Return the [X, Y] coordinate for the center point of the cell that contains the specified text.  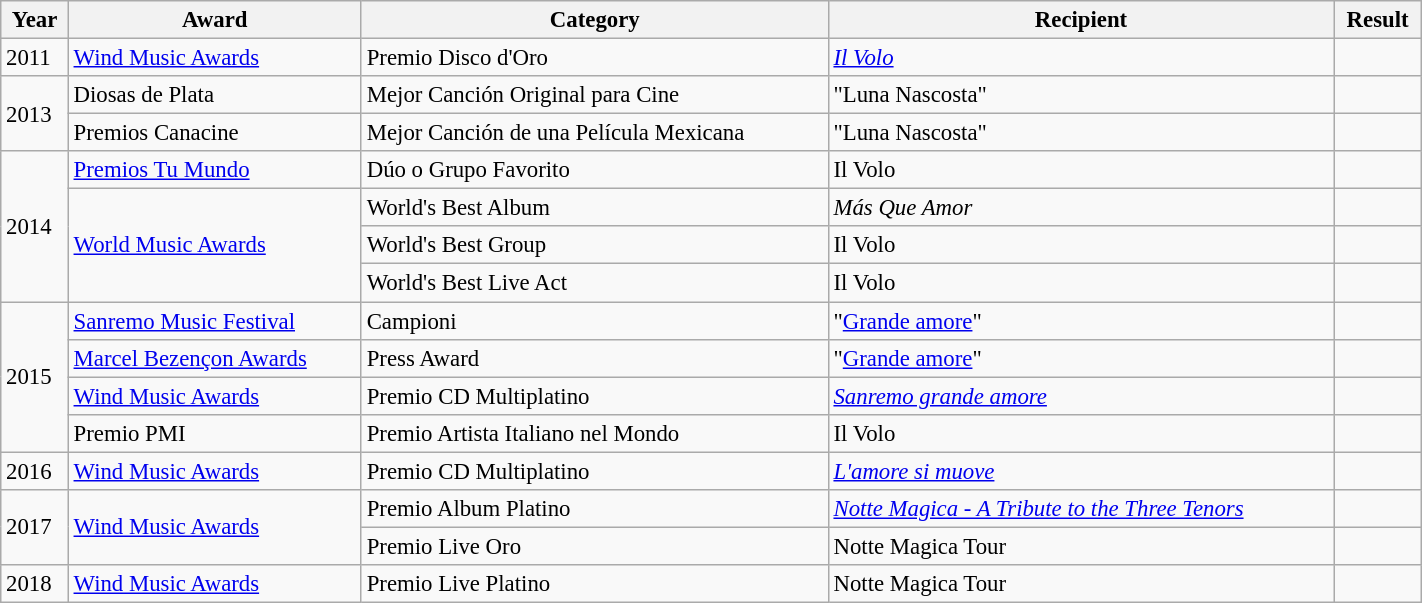
Premio Live Oro [594, 546]
Campioni [594, 321]
Mejor Canción de una Película Mexicana [594, 133]
Dúo o Grupo Favorito [594, 170]
Press Award [594, 358]
Más Que Amor [1081, 208]
2018 [35, 584]
Sanremo Music Festival [214, 321]
Premio Album Platino [594, 509]
2015 [35, 377]
Premio Live Platino [594, 584]
Sanremo grande amore [1081, 396]
2014 [35, 226]
Result [1378, 20]
Diosas de Plata [214, 95]
World's Best Live Act [594, 283]
Marcel Bezençon Awards [214, 358]
2017 [35, 528]
Notte Magica - A Tribute to the Three Tenors [1081, 509]
2011 [35, 58]
Premio PMI [214, 433]
Premio Artista Italiano nel Mondo [594, 433]
World's Best Group [594, 245]
Mejor Canción Original para Cine [594, 95]
World's Best Album [594, 208]
L'amore si muove [1081, 471]
Premio Disco d'Oro [594, 58]
Recipient [1081, 20]
Category [594, 20]
World Music Awards [214, 246]
Premios Canacine [214, 133]
Year [35, 20]
Award [214, 20]
2016 [35, 471]
2013 [35, 114]
Premios Tu Mundo [214, 170]
